From the cell containing the given text, extract its center point as (x, y) coordinate. 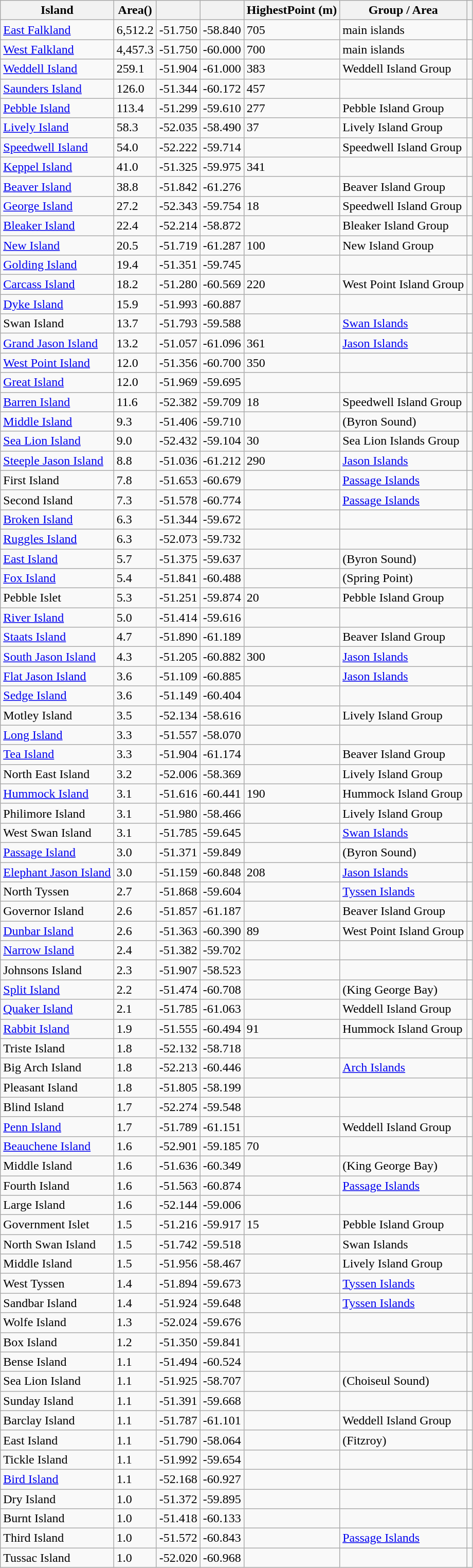
Broken Island (57, 519)
1.9 (135, 1029)
-51.555 (178, 1029)
-58.467 (222, 1264)
5.0 (135, 618)
-52.382 (178, 402)
-59.637 (222, 558)
-51.868 (178, 892)
-51.969 (178, 382)
705 (292, 30)
-60.172 (222, 89)
East Falkland (57, 30)
-60.349 (222, 1166)
-59.518 (222, 1244)
15.9 (135, 304)
Rabbit Island (57, 1029)
-52.073 (178, 539)
-60.885 (222, 676)
-52.134 (178, 715)
Island (57, 10)
Large Island (57, 1205)
-61.096 (222, 343)
Long Island (57, 735)
-51.924 (178, 1303)
-59.975 (222, 167)
-51.857 (178, 911)
-52.168 (178, 1479)
Lively Island (57, 128)
-59.006 (222, 1205)
-60.488 (222, 578)
100 (292, 245)
-59.710 (222, 421)
-58.064 (222, 1440)
-51.351 (178, 265)
41.0 (135, 167)
-51.992 (178, 1459)
-61.174 (222, 754)
13.2 (135, 343)
Bird Island (57, 1479)
Governor Island (57, 911)
Speedwell Island (57, 147)
-59.695 (222, 382)
-51.787 (178, 1420)
11.6 (135, 402)
-58.523 (222, 970)
-51.653 (178, 480)
3.5 (135, 715)
West Falkland (57, 49)
-59.604 (222, 892)
350 (292, 363)
-59.610 (222, 108)
-60.679 (222, 480)
4,457.3 (135, 49)
-51.299 (178, 108)
-58.707 (222, 1381)
-51.841 (178, 578)
-61.189 (222, 637)
3.2 (135, 774)
9.0 (135, 441)
-51.557 (178, 735)
-60.700 (222, 363)
Weddell Island (57, 69)
-51.578 (178, 500)
2.2 (135, 990)
New Island Group (403, 245)
-51.894 (178, 1283)
Sea Lion Islands Group (403, 441)
7.8 (135, 480)
-51.572 (178, 1538)
-52.006 (178, 774)
Penn Island (57, 1126)
-51.149 (178, 696)
Tussac Island (57, 1558)
300 (292, 657)
Tea Island (57, 754)
-51.205 (178, 657)
220 (292, 285)
208 (292, 872)
-61.187 (222, 911)
-60.843 (222, 1538)
HighestPoint (m) (292, 10)
Box Island (57, 1342)
2.7 (135, 892)
-51.980 (178, 813)
-51.925 (178, 1381)
Fox Island (57, 578)
4.7 (135, 637)
Philimore Island (57, 813)
(Choiseul Sound) (403, 1381)
Saunders Island (57, 89)
-61.101 (222, 1420)
-52.213 (178, 1068)
Bense Island (57, 1362)
Third Island (57, 1538)
-58.872 (222, 225)
22.4 (135, 225)
-59.672 (222, 519)
-60.569 (222, 285)
North Swan Island (57, 1244)
-51.391 (178, 1401)
-52.901 (178, 1146)
-52.144 (178, 1205)
-52.214 (178, 225)
126.0 (135, 89)
-51.216 (178, 1225)
Johnsons Island (57, 970)
-51.280 (178, 285)
-51.719 (178, 245)
-52.024 (178, 1323)
-59.732 (222, 539)
-51.742 (178, 1244)
-61.063 (222, 1009)
-58.070 (222, 735)
-51.325 (178, 167)
457 (292, 89)
Sunday Island (57, 1401)
Swan Island (57, 324)
-51.382 (178, 950)
54.0 (135, 147)
Beaver Island (57, 186)
58.3 (135, 128)
Area() (135, 10)
Tickle Island (57, 1459)
Grand Jason Island (57, 343)
-61.000 (222, 69)
Arch Islands (403, 1068)
-52.343 (178, 206)
North Tyssen (57, 892)
West Point Island (57, 363)
-51.789 (178, 1126)
-51.790 (178, 1440)
Carcass Island (57, 285)
19.4 (135, 265)
1.3 (135, 1323)
-61.212 (222, 461)
-59.548 (222, 1107)
Quaker Island (57, 1009)
Narrow Island (57, 950)
-51.159 (178, 872)
Sedge Island (57, 696)
Dyke Island (57, 304)
Ruggles Island (57, 539)
277 (292, 108)
Motley Island (57, 715)
-59.616 (222, 618)
-59.104 (222, 441)
259.1 (135, 69)
-60.708 (222, 990)
Steeple Jason Island (57, 461)
70 (292, 1146)
-60.882 (222, 657)
West Swan Island (57, 833)
-58.490 (222, 128)
-51.636 (178, 1166)
-59.709 (222, 402)
Barclay Island (57, 1420)
Passage Island (57, 852)
-51.563 (178, 1185)
-52.020 (178, 1558)
-59.895 (222, 1499)
18.2 (135, 285)
-61.276 (222, 186)
-51.494 (178, 1362)
-60.446 (222, 1068)
-51.890 (178, 637)
-60.524 (222, 1362)
-52.035 (178, 128)
Barren Island (57, 402)
Flat Jason Island (57, 676)
-60.133 (222, 1519)
Bleaker Island Group (403, 225)
-60.000 (222, 49)
-59.745 (222, 265)
-60.887 (222, 304)
190 (292, 794)
Elephant Jason Island (57, 872)
-59.185 (222, 1146)
15 (292, 1225)
-60.968 (222, 1558)
-59.654 (222, 1459)
Pebble Island (57, 108)
Dry Island (57, 1499)
-59.676 (222, 1323)
First Island (57, 480)
4.3 (135, 657)
5.4 (135, 578)
-60.404 (222, 696)
383 (292, 69)
-61.151 (222, 1126)
-59.668 (222, 1401)
-59.702 (222, 950)
-51.993 (178, 304)
New Island (57, 245)
-58.840 (222, 30)
89 (292, 931)
-51.251 (178, 598)
-51.406 (178, 421)
-51.375 (178, 558)
-59.648 (222, 1303)
Big Arch Island (57, 1068)
-58.369 (222, 774)
Sandbar Island (57, 1303)
Bleaker Island (57, 225)
Great Island (57, 382)
27.2 (135, 206)
-58.199 (222, 1087)
-60.390 (222, 931)
-51.036 (178, 461)
-59.849 (222, 852)
Burnt Island (57, 1519)
-59.645 (222, 833)
Golding Island (57, 265)
341 (292, 167)
-59.714 (222, 147)
-51.356 (178, 363)
Split Island (57, 990)
7.3 (135, 500)
Wolfe Island (57, 1323)
River Island (57, 618)
(Fitzroy) (403, 1440)
1.2 (135, 1342)
2.1 (135, 1009)
-51.363 (178, 931)
37 (292, 128)
-60.494 (222, 1029)
6,512.2 (135, 30)
George Island (57, 206)
-52.132 (178, 1048)
-51.793 (178, 324)
-58.718 (222, 1048)
-51.616 (178, 794)
-51.414 (178, 618)
113.4 (135, 108)
-51.372 (178, 1499)
-59.874 (222, 598)
-59.754 (222, 206)
Keppel Island (57, 167)
Beauchene Island (57, 1146)
-51.842 (178, 186)
Pebble Islet (57, 598)
5.3 (135, 598)
Dunbar Island (57, 931)
South Jason Island (57, 657)
2.3 (135, 970)
-51.805 (178, 1087)
9.3 (135, 421)
13.7 (135, 324)
-52.222 (178, 147)
-58.616 (222, 715)
Pleasant Island (57, 1087)
Triste Island (57, 1048)
-59.588 (222, 324)
2.4 (135, 950)
290 (292, 461)
North East Island (57, 774)
Fourth Island (57, 1185)
-60.927 (222, 1479)
-59.673 (222, 1283)
Government Islet (57, 1225)
West Tyssen (57, 1283)
20 (292, 598)
-51.956 (178, 1264)
-51.418 (178, 1519)
-60.441 (222, 794)
Hummock Island (57, 794)
8.8 (135, 461)
91 (292, 1029)
-51.474 (178, 990)
Blind Island (57, 1107)
-52.274 (178, 1107)
-60.874 (222, 1185)
5.7 (135, 558)
Second Island (57, 500)
-59.841 (222, 1342)
-60.774 (222, 500)
-59.917 (222, 1225)
-51.907 (178, 970)
Staats Island (57, 637)
-61.287 (222, 245)
700 (292, 49)
-51.371 (178, 852)
-51.350 (178, 1342)
30 (292, 441)
20.5 (135, 245)
-51.057 (178, 343)
-60.848 (222, 872)
-51.109 (178, 676)
38.8 (135, 186)
361 (292, 343)
-58.466 (222, 813)
-52.432 (178, 441)
(Spring Point) (403, 578)
Group / Area (403, 10)
